From the cell containing the given text, extract its center point as (X, Y) coordinate. 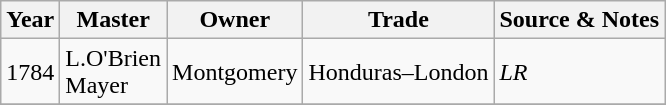
Trade (398, 20)
L.O'BrienMayer (114, 72)
1784 (30, 72)
LR (580, 72)
Source & Notes (580, 20)
Montgomery (235, 72)
Honduras–London (398, 72)
Year (30, 20)
Master (114, 20)
Owner (235, 20)
